From the cell containing the given text, extract its center point as [X, Y] coordinate. 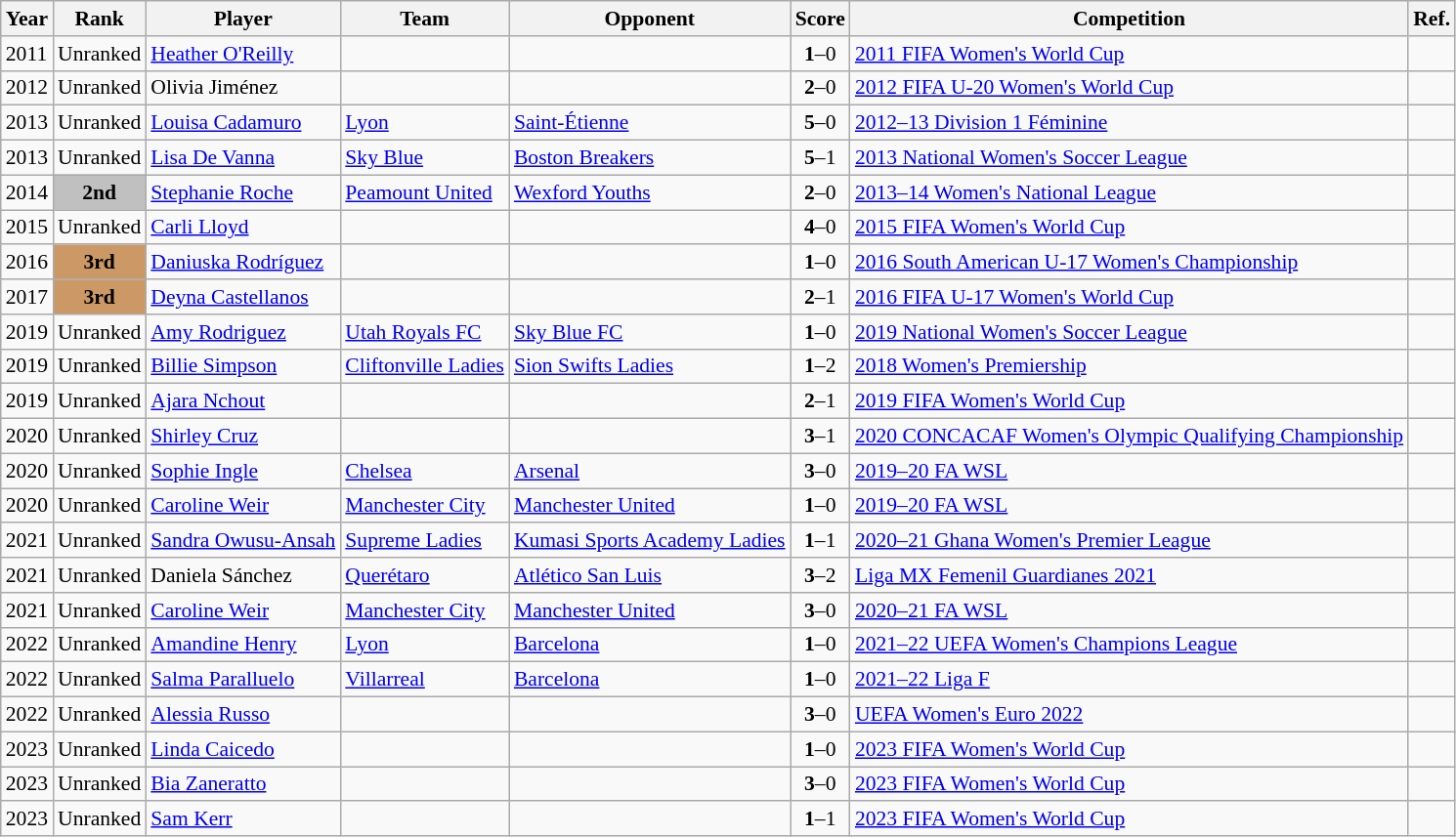
2021–22 Liga F [1130, 680]
Salma Paralluelo [242, 680]
Arsenal [650, 471]
4–0 [821, 228]
Wexford Youths [650, 192]
Sky Blue FC [650, 332]
Shirley Cruz [242, 437]
2021–22 UEFA Women's Champions League [1130, 645]
Villarreal [424, 680]
2011 [27, 54]
2019 FIFA Women's World Cup [1130, 401]
2017 [27, 297]
Atlético San Luis [650, 575]
Olivia Jiménez [242, 88]
Player [242, 19]
2014 [27, 192]
Ref. [1432, 19]
Alessia Russo [242, 715]
2016 [27, 263]
Amandine Henry [242, 645]
Liga MX Femenil Guardianes 2021 [1130, 575]
Year [27, 19]
Lisa De Vanna [242, 158]
2013–14 Women's National League [1130, 192]
Sandra Owusu-Ansah [242, 541]
Rank [100, 19]
Team [424, 19]
Bia Zaneratto [242, 784]
Score [821, 19]
2015 FIFA Women's World Cup [1130, 228]
2019 National Women's Soccer League [1130, 332]
2020–21 FA WSL [1130, 610]
Kumasi Sports Academy Ladies [650, 541]
2012 FIFA U-20 Women's World Cup [1130, 88]
2012–13 Division 1 Féminine [1130, 123]
2020–21 Ghana Women's Premier League [1130, 541]
2011 FIFA Women's World Cup [1130, 54]
Sam Kerr [242, 819]
5–1 [821, 158]
Chelsea [424, 471]
Amy Rodriguez [242, 332]
Sophie Ingle [242, 471]
Stephanie Roche [242, 192]
Ajara Nchout [242, 401]
Boston Breakers [650, 158]
Competition [1130, 19]
Daniuska Rodríguez [242, 263]
2nd [100, 192]
2013 National Women's Soccer League [1130, 158]
Peamount United [424, 192]
Heather O'Reilly [242, 54]
2015 [27, 228]
Utah Royals FC [424, 332]
Sky Blue [424, 158]
2016 South American U-17 Women's Championship [1130, 263]
Opponent [650, 19]
Sion Swifts Ladies [650, 366]
Querétaro [424, 575]
2016 FIFA U-17 Women's World Cup [1130, 297]
2018 Women's Premiership [1130, 366]
Billie Simpson [242, 366]
UEFA Women's Euro 2022 [1130, 715]
Daniela Sánchez [242, 575]
Linda Caicedo [242, 749]
1–2 [821, 366]
5–0 [821, 123]
Supreme Ladies [424, 541]
Carli Lloyd [242, 228]
Deyna Castellanos [242, 297]
2012 [27, 88]
Louisa Cadamuro [242, 123]
Cliftonville Ladies [424, 366]
3–2 [821, 575]
2020 CONCACAF Women's Olympic Qualifying Championship [1130, 437]
3–1 [821, 437]
Saint-Étienne [650, 123]
